From the cell containing the given text, extract its center point as [x, y] coordinate. 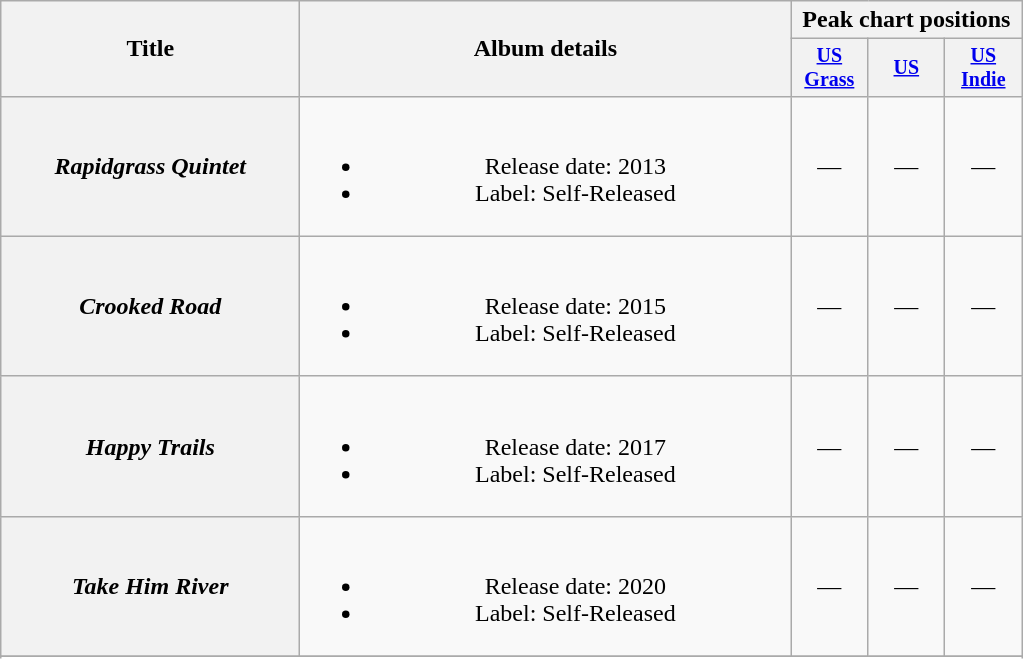
Release date: 2013Label: Self-Released [546, 166]
US [906, 68]
Release date: 2017Label: Self-Released [546, 446]
Crooked Road [150, 306]
Release date: 2020Label: Self-Released [546, 586]
Title [150, 49]
Peak chart positions [906, 20]
Take Him River [150, 586]
Album details [546, 49]
Happy Trails [150, 446]
US Indie [984, 68]
US Grass [830, 68]
Release date: 2015Label: Self-Released [546, 306]
Rapidgrass Quintet [150, 166]
